Return the (X, Y) coordinate for the center point of the cell that contains the specified text.  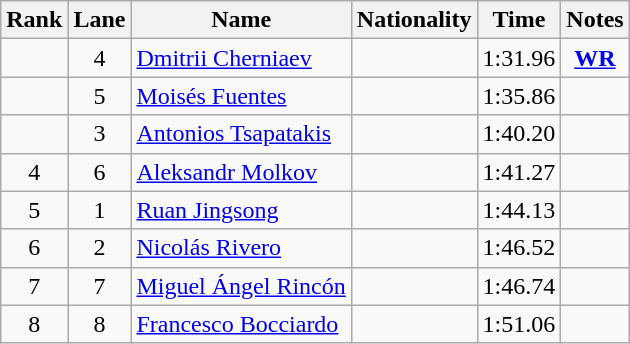
3 (100, 134)
WR (595, 58)
Nicolás Rivero (241, 248)
Notes (595, 20)
1:35.86 (519, 96)
Nationality (414, 20)
Francesco Bocciardo (241, 324)
1:51.06 (519, 324)
Aleksandr Molkov (241, 172)
Miguel Ángel Rincón (241, 286)
2 (100, 248)
Dmitrii Cherniaev (241, 58)
1:46.74 (519, 286)
1:46.52 (519, 248)
Antonios Tsapatakis (241, 134)
Lane (100, 20)
1:44.13 (519, 210)
Ruan Jingsong (241, 210)
1:31.96 (519, 58)
Rank (34, 20)
Name (241, 20)
Moisés Fuentes (241, 96)
1:40.20 (519, 134)
1 (100, 210)
1:41.27 (519, 172)
Time (519, 20)
